Search for the cell housing the specified text and yield its (x, y) center coordinate. 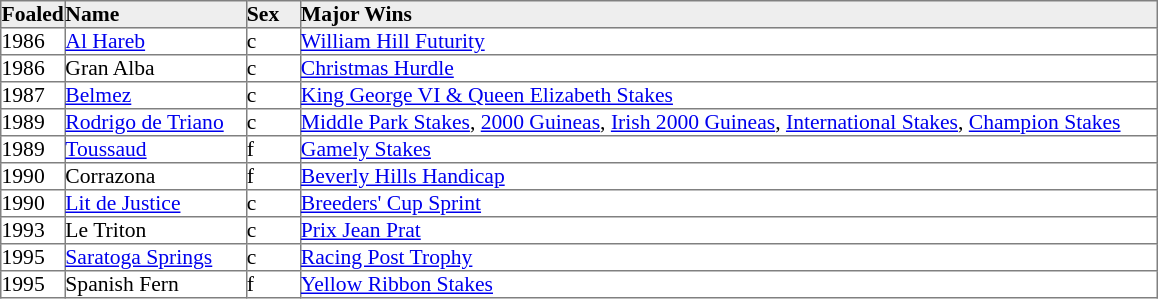
Al Hareb (156, 42)
Rodrigo de Triano (156, 122)
Sex (273, 14)
Middle Park Stakes, 2000 Guineas, Irish 2000 Guineas, International Stakes, Champion Stakes (728, 122)
Spanish Fern (156, 284)
Major Wins (728, 14)
Name (156, 14)
Breeders' Cup Sprint (728, 204)
Racing Post Trophy (728, 258)
Gran Alba (156, 68)
Belmez (156, 96)
Saratoga Springs (156, 258)
Christmas Hurdle (728, 68)
1993 (33, 230)
1987 (33, 96)
Beverly Hills Handicap (728, 176)
Lit de Justice (156, 204)
Le Triton (156, 230)
William Hill Futurity (728, 42)
Yellow Ribbon Stakes (728, 284)
Corrazona (156, 176)
Gamely Stakes (728, 150)
King George VI & Queen Elizabeth Stakes (728, 96)
Prix Jean Prat (728, 230)
Toussaud (156, 150)
Foaled (33, 14)
